Identify which cell holds the provided text, then report its (X, Y) central coordinate. 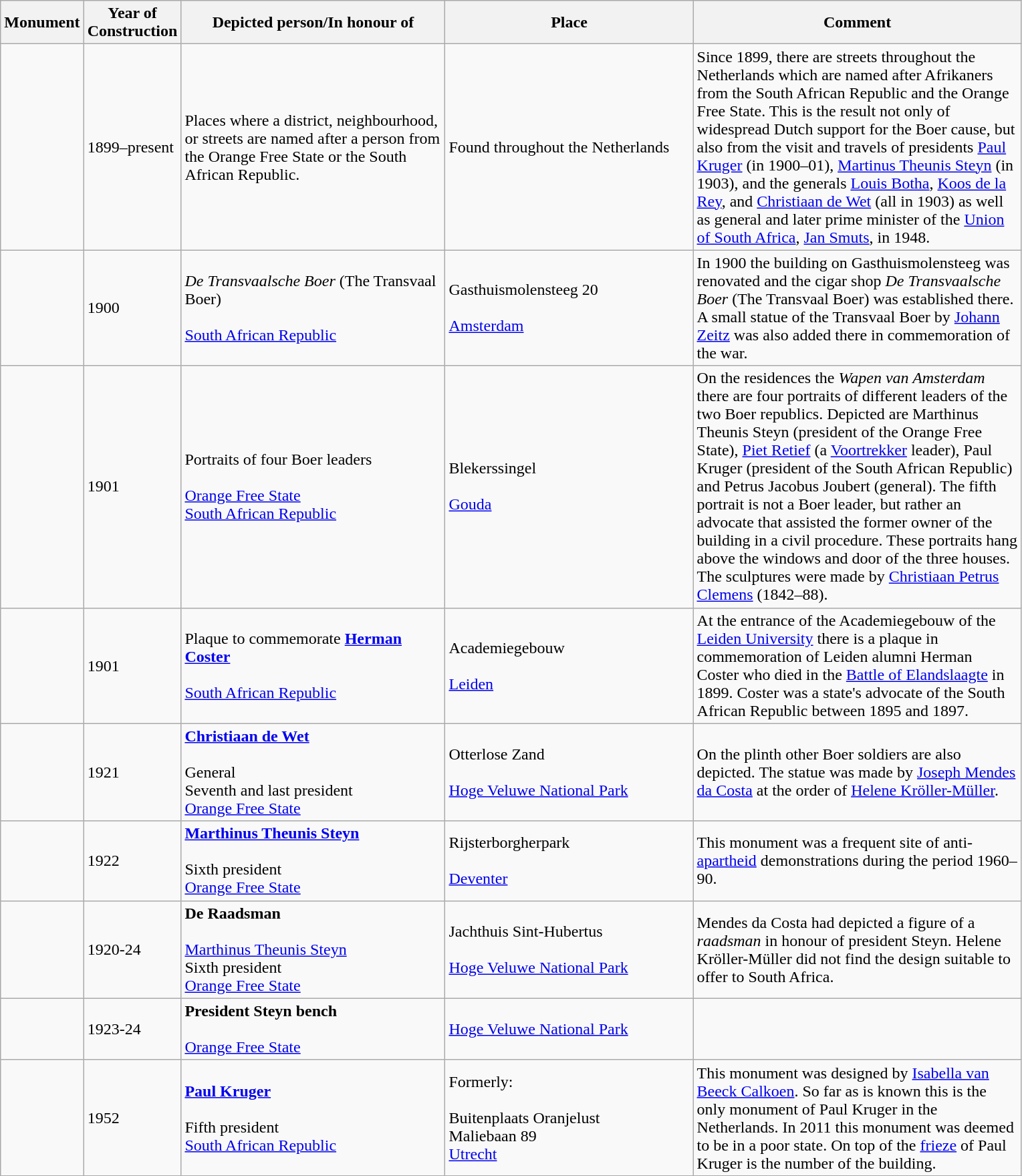
De Raadsman Marthinus Theunis Steyn Sixth president Orange Free State (313, 949)
Jachthuis Sint-Hubertus Hoge Veluwe National Park (569, 949)
Found throughout the Netherlands (569, 147)
Hoge Veluwe National Park (569, 1029)
President Steyn bench Orange Free State (313, 1029)
Portraits of four Boer leaders Orange Free State South African Republic (313, 487)
Rijsterborgherpark Deventer (569, 861)
Academiegebouw Leiden (569, 666)
Comment (857, 23)
Otterlose Zand Hoge Veluwe National Park (569, 772)
Depicted person/In honour of (313, 23)
1900 (132, 308)
Christiaan de Wet General Seventh and last president Orange Free State (313, 772)
De Transvaalsche Boer (The Transvaal Boer) South African Republic (313, 308)
On the plinth other Boer soldiers are also depicted. The statue was made by Joseph Mendes da Costa at the order of Helene Kröller-Müller. (857, 772)
Paul Kruger Fifth president South African Republic (313, 1118)
1920-24 (132, 949)
Marthinus Theunis Steyn Sixth president Orange Free State (313, 861)
1899–present (132, 147)
1921 (132, 772)
Monument (42, 23)
Formerly: Buitenplaats Oranjelust Maliebaan 89 Utrecht (569, 1118)
1923-24 (132, 1029)
Blekerssingel Gouda (569, 487)
1922 (132, 861)
Gasthuismolensteeg 20 Amsterdam (569, 308)
Place (569, 23)
1952 (132, 1118)
Places where a district, neighbourhood, or streets are named after a person from the Orange Free State or the South African Republic. (313, 147)
Year of Construction (132, 23)
Plaque to commemorate Herman Coster South African Republic (313, 666)
This monument was a frequent site of anti-apartheid demonstrations during the period 1960–90. (857, 861)
